For the text-containing cell, return its midpoint in (X, Y) coordinate format. 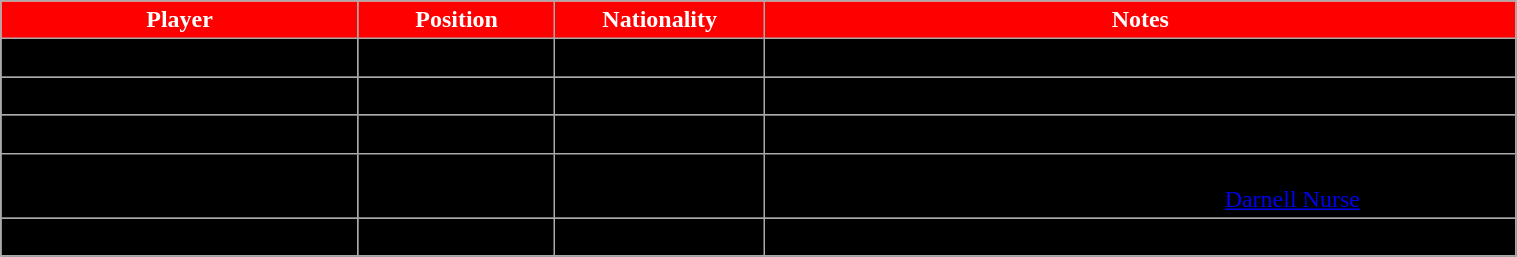
Position (456, 20)
Jenny Ryan (180, 96)
Notes (1140, 20)
Hails from La Malbaie, Quebec (1140, 237)
Nationality (660, 20)
Sarah Nurse (180, 186)
Member of Canada’s U18 National TeamSister of Oilers 2013 draft pick Darnell Nurse (1140, 186)
Ann-Renee Desbiens (180, 237)
Hails from Victor, New York (1140, 96)
Goaltender (456, 237)
Member of Canada’s U18 National Team (1140, 134)
Melissa Channell (180, 58)
Sydney McKibbon (180, 134)
Player (180, 20)
Shoots left (1140, 58)
